Search for the cell housing the specified text and yield its [X, Y] center coordinate. 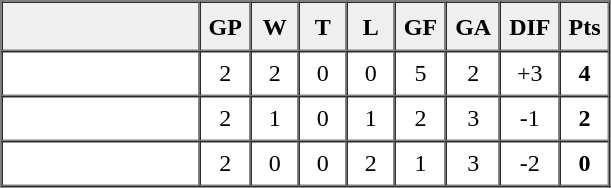
DIF [530, 27]
GF [420, 27]
L [371, 27]
T [323, 27]
GA [473, 27]
+3 [530, 74]
4 [585, 74]
5 [420, 74]
W [275, 27]
-2 [530, 164]
GP [226, 27]
Pts [585, 27]
-1 [530, 118]
